Scan for the cell matching the given text and deliver its [X, Y] coordinate at center. 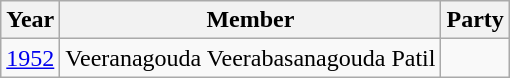
1952 [30, 58]
Veeranagouda Veerabasanagouda Patil [250, 58]
Year [30, 20]
Party [475, 20]
Member [250, 20]
